Scan for the cell matching the given text and deliver its (X, Y) coordinate at center. 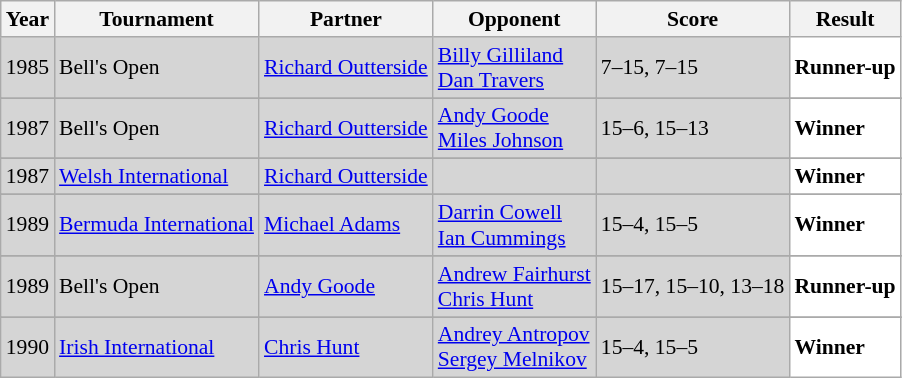
Andy Goode Miles Johnson (514, 128)
1985 (28, 68)
Score (693, 19)
Irish International (156, 348)
Andy Goode (346, 286)
Year (28, 19)
15–6, 15–13 (693, 128)
15–17, 15–10, 13–18 (693, 286)
Bermuda International (156, 226)
Billy Gilliland Dan Travers (514, 68)
Michael Adams (346, 226)
Partner (346, 19)
Opponent (514, 19)
Andrey Antropov Sergey Melnikov (514, 348)
Welsh International (156, 177)
Tournament (156, 19)
1990 (28, 348)
Andrew Fairhurst Chris Hunt (514, 286)
7–15, 7–15 (693, 68)
Darrin Cowell Ian Cummings (514, 226)
Result (844, 19)
Chris Hunt (346, 348)
